Capture the cell that displays the provided text and extract its (x, y) central coordinate. 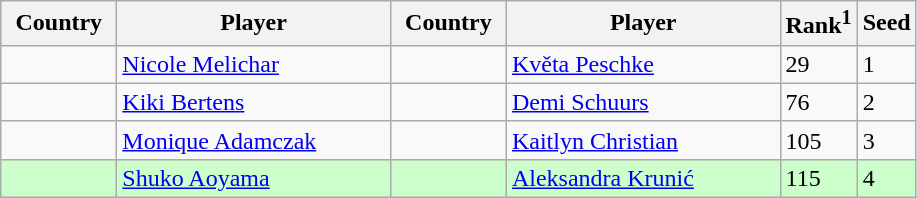
Kiki Bertens (254, 102)
29 (818, 64)
2 (886, 102)
1 (886, 64)
Demi Schuurs (643, 102)
Nicole Melichar (254, 64)
3 (886, 140)
Kaitlyn Christian (643, 140)
105 (818, 140)
Aleksandra Krunić (643, 178)
Monique Adamczak (254, 140)
Seed (886, 24)
76 (818, 102)
Květa Peschke (643, 64)
Shuko Aoyama (254, 178)
Rank1 (818, 24)
4 (886, 178)
115 (818, 178)
